Identify which cell holds the provided text, then report its (X, Y) central coordinate. 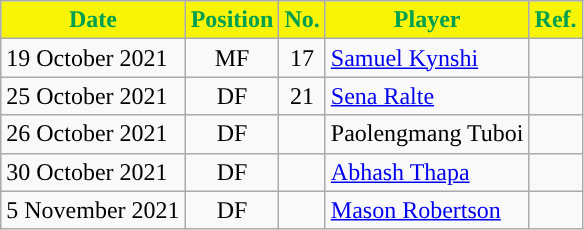
19 October 2021 (93, 58)
21 (302, 96)
30 October 2021 (93, 172)
No. (302, 20)
Mason Robertson (427, 210)
Ref. (556, 20)
Abhash Thapa (427, 172)
Sena Ralte (427, 96)
MF (232, 58)
5 November 2021 (93, 210)
Samuel Kynshi (427, 58)
17 (302, 58)
Paolengmang Tuboi (427, 134)
26 October 2021 (93, 134)
Player (427, 20)
Position (232, 20)
25 October 2021 (93, 96)
Date (93, 20)
